Return the [x, y] coordinate for the center point of the cell that contains the specified text.  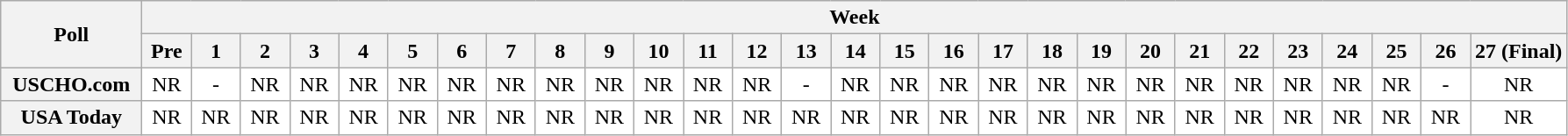
16 [954, 51]
USCHO.com [72, 84]
2 [265, 51]
10 [658, 51]
8 [560, 51]
11 [707, 51]
23 [1298, 51]
1 [216, 51]
25 [1396, 51]
17 [1003, 51]
3 [314, 51]
18 [1052, 51]
6 [462, 51]
7 [511, 51]
Week [855, 18]
9 [609, 51]
Pre [167, 51]
Poll [72, 34]
12 [757, 51]
26 [1445, 51]
5 [412, 51]
15 [905, 51]
27 (Final) [1519, 51]
20 [1150, 51]
24 [1347, 51]
22 [1249, 51]
14 [856, 51]
21 [1199, 51]
13 [806, 51]
USA Today [72, 118]
4 [363, 51]
19 [1101, 51]
